Extract the (X, Y) coordinate from the center of the cell holding the provided text.  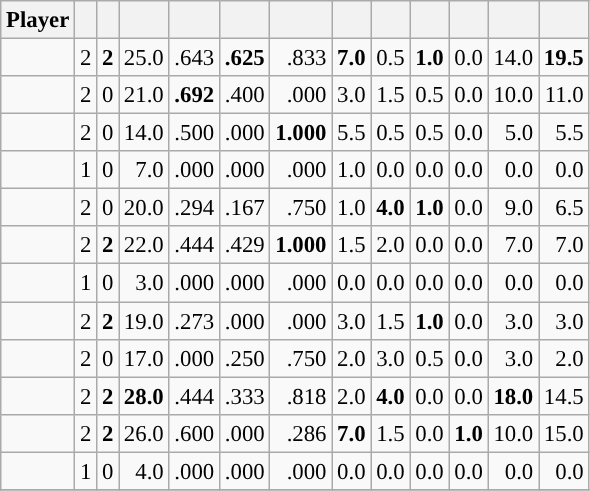
.167 (244, 208)
.429 (244, 245)
.818 (301, 396)
Player (38, 20)
.643 (194, 58)
28.0 (144, 396)
.333 (244, 396)
.250 (244, 358)
9.0 (513, 208)
26.0 (144, 433)
25.0 (144, 58)
18.0 (513, 396)
15.0 (564, 433)
.500 (194, 133)
19.0 (144, 321)
.286 (301, 433)
.294 (194, 208)
19.5 (564, 58)
20.0 (144, 208)
.273 (194, 321)
.692 (194, 95)
17.0 (144, 358)
11.0 (564, 95)
6.5 (564, 208)
21.0 (144, 95)
.625 (244, 58)
.400 (244, 95)
22.0 (144, 245)
.600 (194, 433)
5.0 (513, 133)
14.5 (564, 396)
.833 (301, 58)
